Return the [X, Y] coordinate for the center point of the cell that contains the specified text.  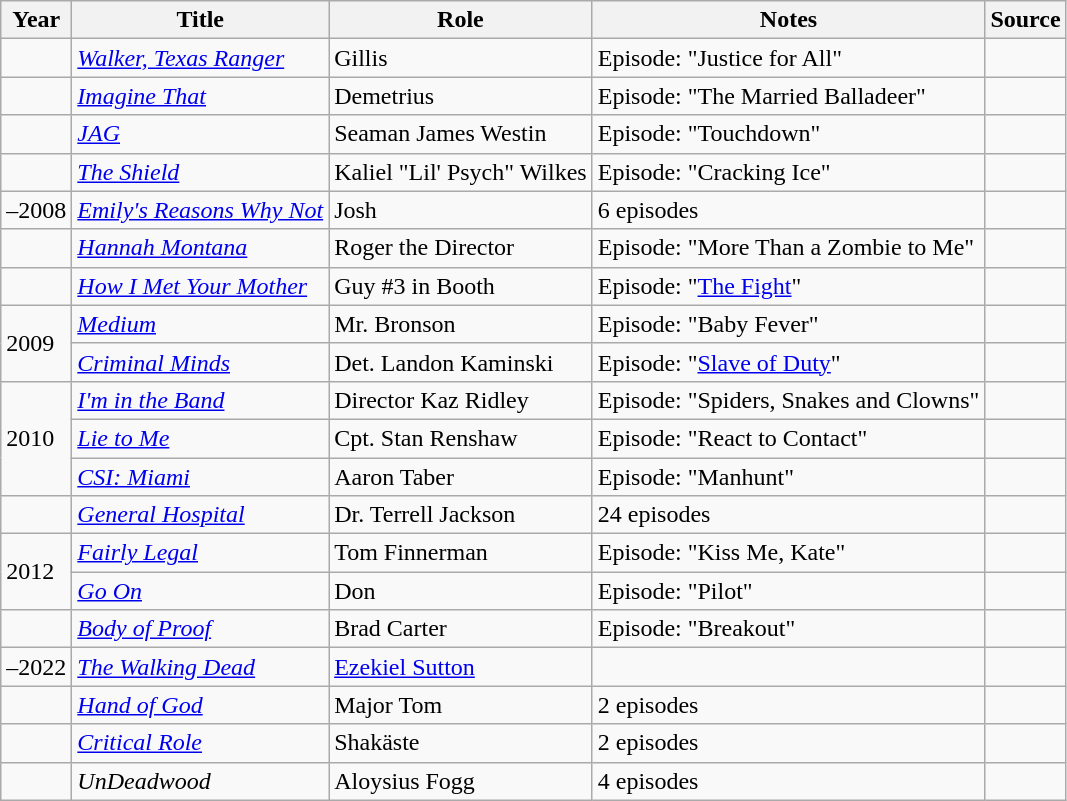
Gillis [461, 58]
Lie to Me [200, 438]
24 episodes [788, 515]
Role [461, 20]
Don [461, 591]
General Hospital [200, 515]
UnDeadwood [200, 781]
JAG [200, 134]
Episode: "The Married Balladeer" [788, 96]
Year [36, 20]
How I Met Your Mother [200, 286]
Medium [200, 324]
Episode: "Cracking Ice" [788, 172]
Brad Carter [461, 629]
2010 [36, 438]
Shakäste [461, 743]
Episode: "Kiss Me, Kate" [788, 553]
The Walking Dead [200, 667]
Emily's Reasons Why Not [200, 210]
Episode: "Spiders, Snakes and Clowns" [788, 400]
Episode: "More Than a Zombie to Me" [788, 248]
Seaman James Westin [461, 134]
I'm in the Band [200, 400]
–2008 [36, 210]
Guy #3 in Booth [461, 286]
Walker, Texas Ranger [200, 58]
Demetrius [461, 96]
Hannah Montana [200, 248]
Imagine That [200, 96]
Body of Proof [200, 629]
4 episodes [788, 781]
Episode: "Pilot" [788, 591]
Critical Role [200, 743]
2009 [36, 343]
Kaliel "Lil' Psych" Wilkes [461, 172]
Dr. Terrell Jackson [461, 515]
Episode: "Slave of Duty" [788, 362]
–2022 [36, 667]
CSI: Miami [200, 477]
Go On [200, 591]
Director Kaz Ridley [461, 400]
Cpt. Stan Renshaw [461, 438]
Episode: "Touchdown" [788, 134]
Mr. Bronson [461, 324]
Episode: "Manhunt" [788, 477]
Aaron Taber [461, 477]
Episode: "Breakout" [788, 629]
Source [1026, 20]
The Shield [200, 172]
Det. Landon Kaminski [461, 362]
Tom Finnerman [461, 553]
Criminal Minds [200, 362]
Aloysius Fogg [461, 781]
Episode: "Justice for All" [788, 58]
2012 [36, 572]
Ezekiel Sutton [461, 667]
Episode: "The Fight" [788, 286]
Episode: "Baby Fever" [788, 324]
Title [200, 20]
Notes [788, 20]
Major Tom [461, 705]
Hand of God [200, 705]
Episode: "React to Contact" [788, 438]
Roger the Director [461, 248]
Josh [461, 210]
6 episodes [788, 210]
Fairly Legal [200, 553]
